Search for the cell housing the specified text and yield its [x, y] center coordinate. 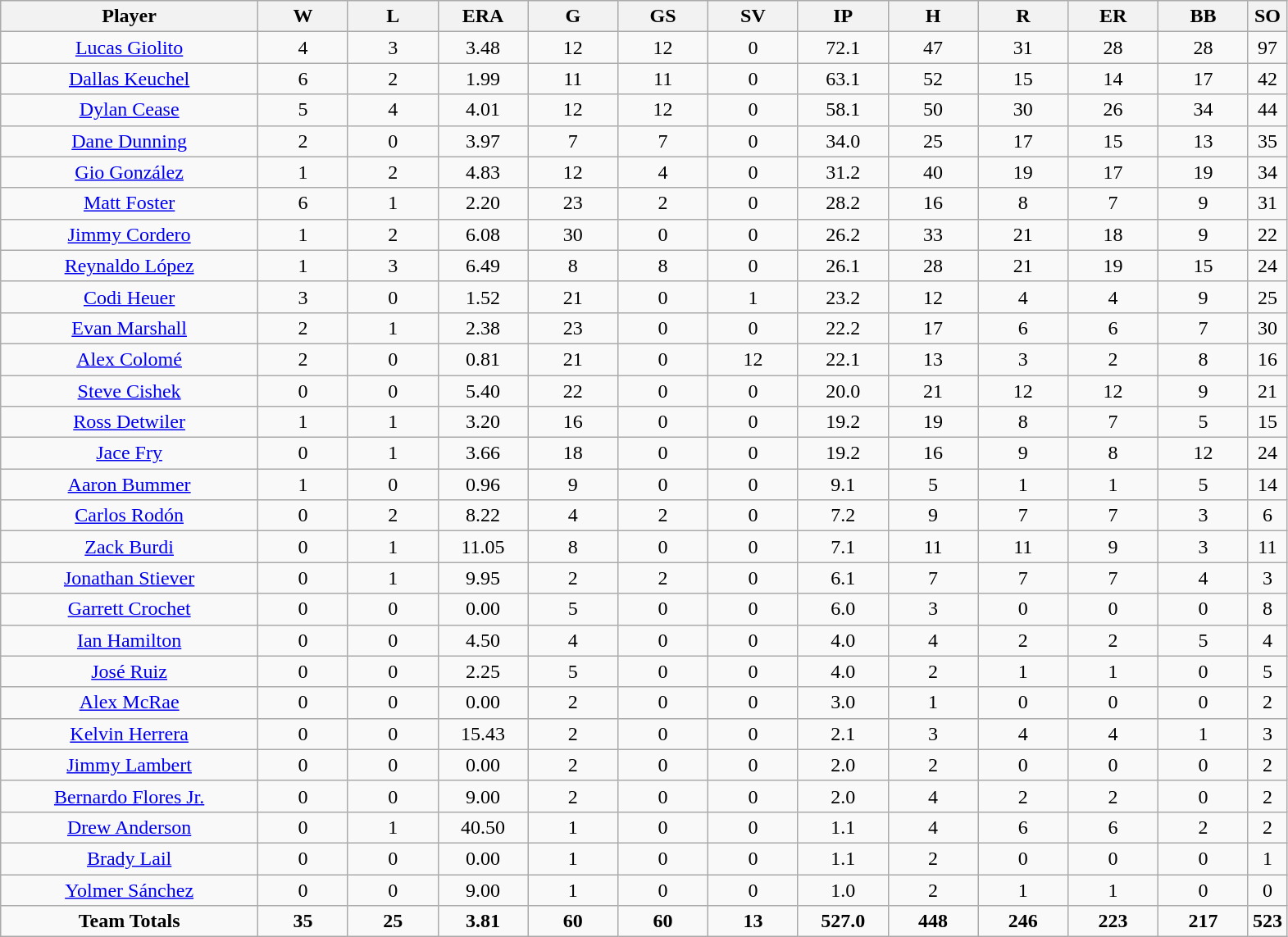
4.83 [483, 172]
Matt Foster [130, 203]
22.1 [843, 359]
26 [1113, 110]
3.97 [483, 141]
47 [933, 48]
6.08 [483, 234]
26.1 [843, 266]
5.40 [483, 391]
Garrett Crochet [130, 609]
BB [1204, 16]
4.50 [483, 640]
2.1 [843, 734]
Codi Heuer [130, 297]
H [933, 16]
L [393, 16]
SV [753, 16]
7.1 [843, 547]
34.0 [843, 141]
523 [1268, 921]
63.1 [843, 79]
Lucas Giolito [130, 48]
28.2 [843, 203]
50 [933, 110]
2.38 [483, 328]
Ian Hamilton [130, 640]
Bernardo Flores Jr. [130, 796]
Aaron Bummer [130, 484]
Dane Dunning [130, 141]
527.0 [843, 921]
0.81 [483, 359]
7.2 [843, 516]
97 [1268, 48]
Jonathan Stiever [130, 578]
GS [663, 16]
Jimmy Cordero [130, 234]
52 [933, 79]
23.2 [843, 297]
Zack Burdi [130, 547]
1.99 [483, 79]
15.43 [483, 734]
1.0 [843, 889]
Team Totals [130, 921]
Ross Detwiler [130, 422]
223 [1113, 921]
G [573, 16]
3.0 [843, 703]
2.25 [483, 671]
Steve Cishek [130, 391]
3.48 [483, 48]
58.1 [843, 110]
Jace Fry [130, 453]
42 [1268, 79]
R [1023, 16]
2.20 [483, 203]
6.0 [843, 609]
Yolmer Sánchez [130, 889]
Alex Colomé [130, 359]
Alex McRae [130, 703]
Evan Marshall [130, 328]
W [303, 16]
3.81 [483, 921]
9.95 [483, 578]
31.2 [843, 172]
Dallas Keuchel [130, 79]
217 [1204, 921]
11.05 [483, 547]
ER [1113, 16]
448 [933, 921]
3.20 [483, 422]
Drew Anderson [130, 827]
Jimmy Lambert [130, 765]
44 [1268, 110]
1.52 [483, 297]
Carlos Rodón [130, 516]
40 [933, 172]
26.2 [843, 234]
9.1 [843, 484]
Player [130, 16]
SO [1268, 16]
0.96 [483, 484]
6.1 [843, 578]
246 [1023, 921]
Kelvin Herrera [130, 734]
72.1 [843, 48]
IP [843, 16]
8.22 [483, 516]
20.0 [843, 391]
Brady Lail [130, 858]
Reynaldo López [130, 266]
ERA [483, 16]
3.66 [483, 453]
40.50 [483, 827]
6.49 [483, 266]
José Ruiz [130, 671]
22.2 [843, 328]
Gio González [130, 172]
4.01 [483, 110]
33 [933, 234]
Dylan Cease [130, 110]
